Capture the cell that displays the provided text and extract its [x, y] central coordinate. 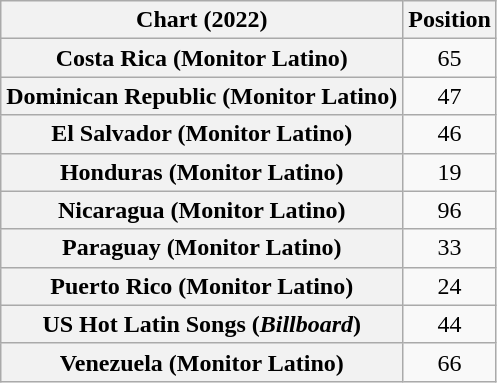
19 [450, 172]
Honduras (Monitor Latino) [202, 172]
Nicaragua (Monitor Latino) [202, 210]
Chart (2022) [202, 20]
Puerto Rico (Monitor Latino) [202, 286]
24 [450, 286]
47 [450, 96]
46 [450, 134]
US Hot Latin Songs (Billboard) [202, 324]
Position [450, 20]
96 [450, 210]
65 [450, 58]
Costa Rica (Monitor Latino) [202, 58]
El Salvador (Monitor Latino) [202, 134]
44 [450, 324]
33 [450, 248]
Paraguay (Monitor Latino) [202, 248]
Dominican Republic (Monitor Latino) [202, 96]
Venezuela (Monitor Latino) [202, 362]
66 [450, 362]
